Provide the (x, y) coordinate of the cell's center where the given text is located.  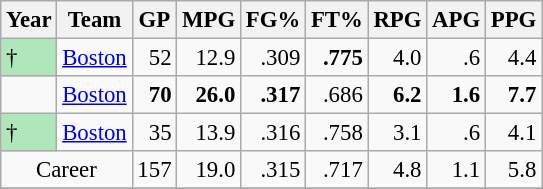
.775 (338, 58)
6.2 (398, 95)
PPG (513, 20)
26.0 (209, 95)
.309 (274, 58)
Year (29, 20)
13.9 (209, 133)
7.7 (513, 95)
GP (154, 20)
4.0 (398, 58)
4.1 (513, 133)
1.6 (456, 95)
.717 (338, 170)
4.4 (513, 58)
5.8 (513, 170)
35 (154, 133)
FT% (338, 20)
157 (154, 170)
1.1 (456, 170)
.686 (338, 95)
.316 (274, 133)
Career (66, 170)
3.1 (398, 133)
APG (456, 20)
.315 (274, 170)
Team (94, 20)
4.8 (398, 170)
RPG (398, 20)
19.0 (209, 170)
12.9 (209, 58)
52 (154, 58)
MPG (209, 20)
FG% (274, 20)
.317 (274, 95)
70 (154, 95)
.758 (338, 133)
